Determine the [x, y] coordinate at the center of the cell enclosing the given text.  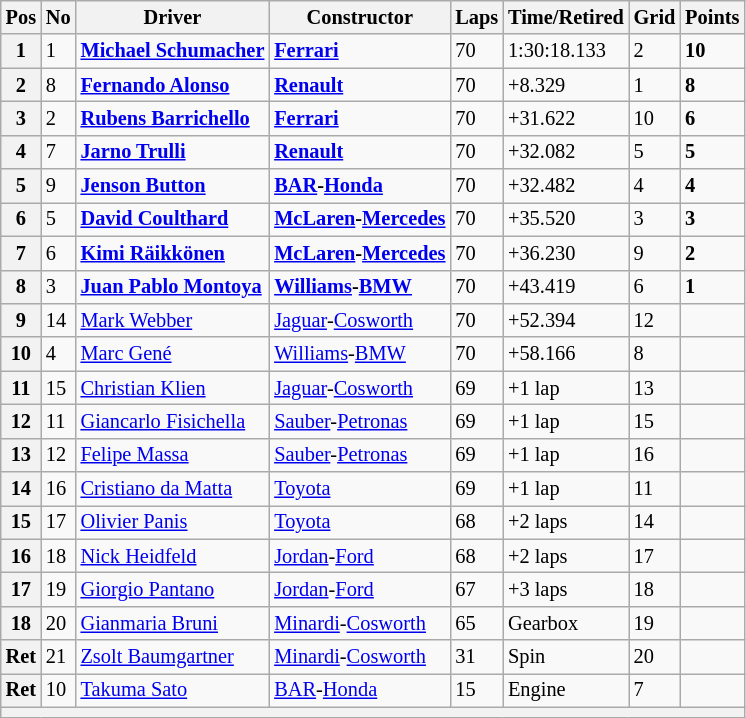
Cristiano da Matta [173, 489]
+52.394 [566, 320]
No [58, 17]
Jenson Button [173, 186]
Olivier Panis [173, 522]
21 [58, 657]
Driver [173, 17]
Nick Heidfeld [173, 556]
Takuma Sato [173, 690]
+32.482 [566, 186]
Jarno Trulli [173, 152]
+35.520 [566, 219]
+36.230 [566, 253]
Points [712, 17]
Spin [566, 657]
Pos [21, 17]
Engine [566, 690]
Fernando Alonso [173, 85]
Christian Klien [173, 388]
Time/Retired [566, 17]
Laps [476, 17]
Michael Schumacher [173, 51]
Zsolt Baumgartner [173, 657]
Gianmaria Bruni [173, 623]
+58.166 [566, 354]
+32.082 [566, 152]
67 [476, 589]
+43.419 [566, 287]
+3 laps [566, 589]
Felipe Massa [173, 455]
+8.329 [566, 85]
Giancarlo Fisichella [173, 421]
Gearbox [566, 623]
Grid [655, 17]
David Coulthard [173, 219]
Kimi Räikkönen [173, 253]
Rubens Barrichello [173, 118]
1:30:18.133 [566, 51]
Marc Gené [173, 354]
Giorgio Pantano [173, 589]
31 [476, 657]
Mark Webber [173, 320]
Constructor [360, 17]
65 [476, 623]
Juan Pablo Montoya [173, 287]
+31.622 [566, 118]
